Output the [X, Y] coordinate of the center of the cell containing the given text.  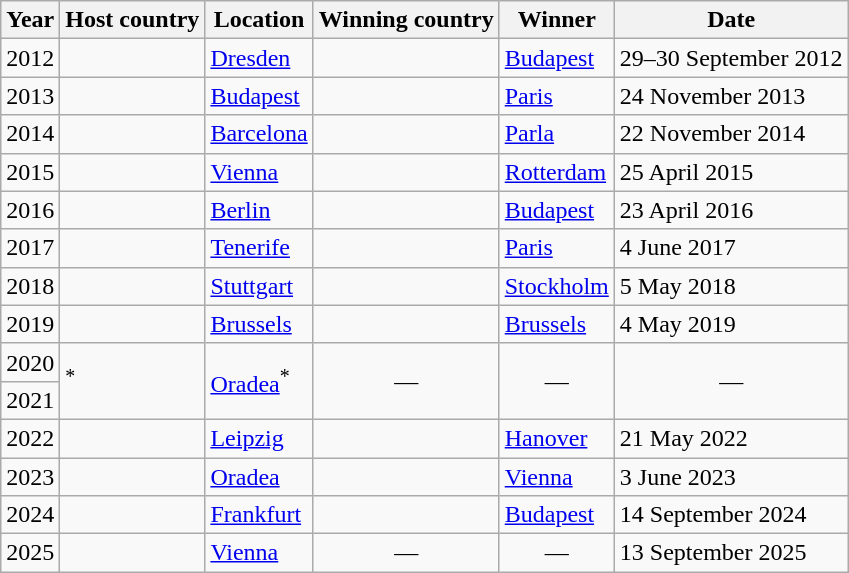
29–30 September 2012 [731, 58]
23 April 2016 [731, 210]
2015 [30, 172]
2019 [30, 324]
14 September 2024 [731, 515]
Oradea [259, 477]
5 May 2018 [731, 286]
Dresden [259, 58]
2020 [30, 362]
2024 [30, 515]
Tenerife [259, 248]
25 April 2015 [731, 172]
2013 [30, 96]
Parla [556, 134]
2023 [30, 477]
2021 [30, 400]
22 November 2014 [731, 134]
21 May 2022 [731, 438]
Winner [556, 20]
Year [30, 20]
4 May 2019 [731, 324]
2017 [30, 248]
2012 [30, 58]
* [132, 381]
13 September 2025 [731, 553]
Winning country [406, 20]
Date [731, 20]
Location [259, 20]
24 November 2013 [731, 96]
Host country [132, 20]
Barcelona [259, 134]
3 June 2023 [731, 477]
Rotterdam [556, 172]
Stockholm [556, 286]
2014 [30, 134]
2016 [30, 210]
2025 [30, 553]
Leipzig [259, 438]
Frankfurt [259, 515]
Hanover [556, 438]
4 June 2017 [731, 248]
Oradea* [259, 381]
Stuttgart [259, 286]
2018 [30, 286]
Berlin [259, 210]
2022 [30, 438]
